Extract the [X, Y] coordinate from the center of the cell holding the provided text.  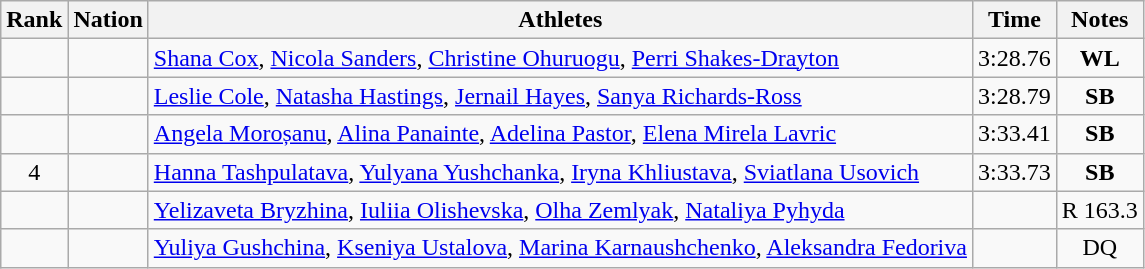
DQ [1100, 248]
4 [34, 172]
3:28.79 [1014, 96]
Notes [1100, 20]
R 163.3 [1100, 210]
WL [1100, 58]
Nation [108, 20]
Time [1014, 20]
Angela Moroșanu, Alina Panainte, Adelina Pastor, Elena Mirela Lavric [560, 134]
Rank [34, 20]
Shana Cox, Nicola Sanders, Christine Ohuruogu, Perri Shakes-Drayton [560, 58]
3:28.76 [1014, 58]
Yelizaveta Bryzhina, Iuliia Olishevska, Olha Zemlyak, Nataliya Pyhyda [560, 210]
Leslie Cole, Natasha Hastings, Jernail Hayes, Sanya Richards-Ross [560, 96]
Hanna Tashpulatava, Yulyana Yushchanka, Iryna Khliustava, Sviatlana Usovich [560, 172]
Athletes [560, 20]
Yuliya Gushchina, Kseniya Ustalova, Marina Karnaushchenko, Aleksandra Fedoriva [560, 248]
3:33.73 [1014, 172]
3:33.41 [1014, 134]
